Search for the cell housing the specified text and yield its (X, Y) center coordinate. 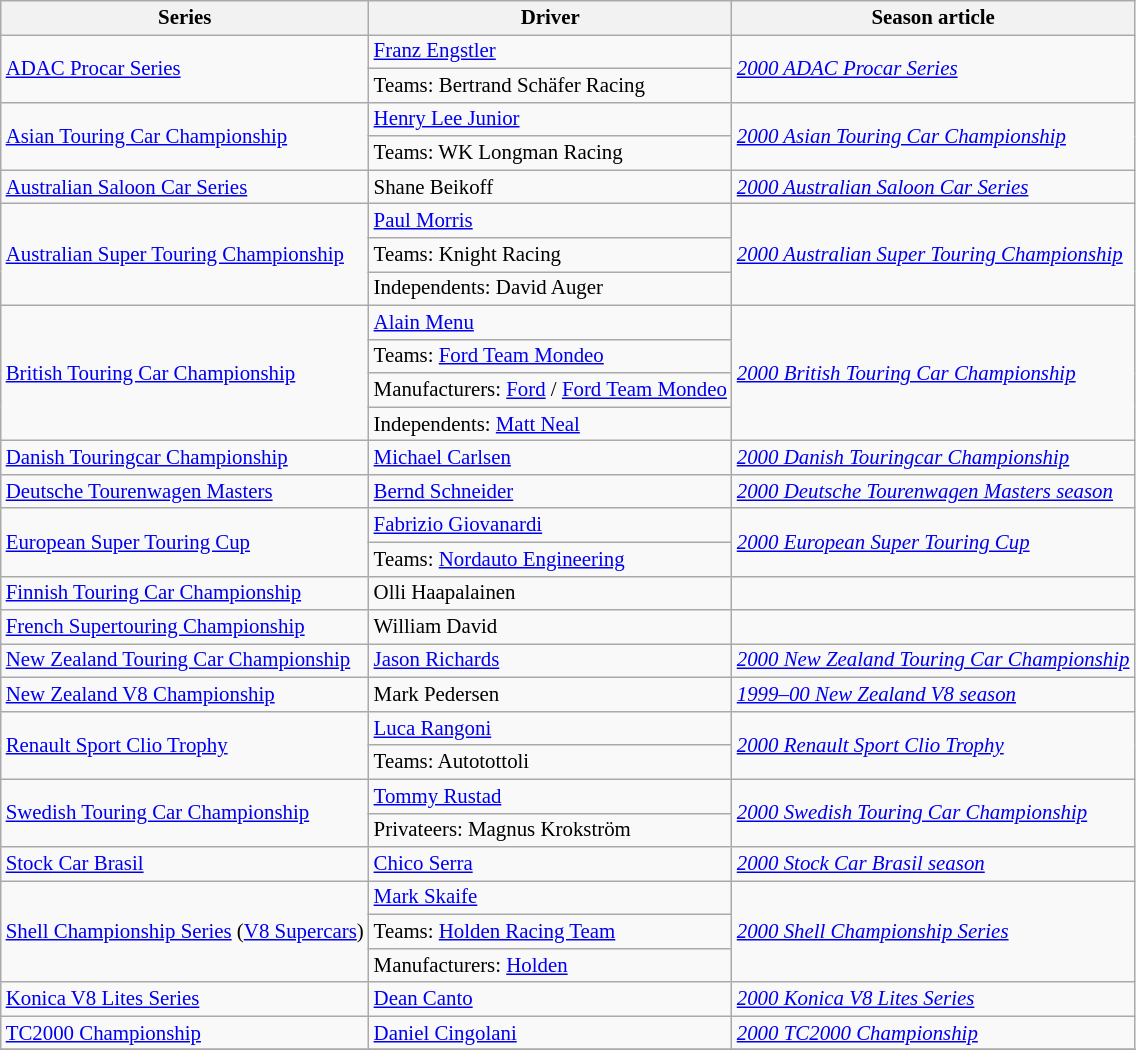
Bernd Schneider (550, 491)
2000 Stock Car Brasil season (934, 864)
Jason Richards (550, 661)
2000 ADAC Procar Series (934, 68)
1999–00 New Zealand V8 season (934, 695)
Australian Saloon Car Series (185, 187)
2000 New Zealand Touring Car Championship (934, 661)
Michael Carlsen (550, 458)
Teams: Ford Team Mondeo (550, 356)
Renault Sport Clio Trophy (185, 745)
2000 Shell Championship Series (934, 932)
ADAC Procar Series (185, 68)
2000 European Super Touring Cup (934, 542)
Mark Skaife (550, 898)
2000 Australian Super Touring Championship (934, 255)
Henry Lee Junior (550, 119)
Mark Pedersen (550, 695)
Independents: Matt Neal (550, 424)
New Zealand Touring Car Championship (185, 661)
2000 Swedish Touring Car Championship (934, 813)
Privateers: Magnus Krokström (550, 830)
New Zealand V8 Championship (185, 695)
TC2000 Championship (185, 1033)
Teams: Knight Racing (550, 255)
2000 Konica V8 Lites Series (934, 999)
Season article (934, 18)
Asian Touring Car Championship (185, 136)
Teams: WK Longman Racing (550, 153)
British Touring Car Championship (185, 372)
Manufacturers: Ford / Ford Team Mondeo (550, 390)
2000 TC2000 Championship (934, 1033)
Shane Beikoff (550, 187)
Manufacturers: Holden (550, 965)
Teams: Holden Racing Team (550, 931)
French Supertouring Championship (185, 627)
Teams: Bertrand Schäfer Racing (550, 85)
William David (550, 627)
European Super Touring Cup (185, 542)
Paul Morris (550, 221)
Olli Haapalainen (550, 593)
2000 Deutsche Tourenwagen Masters season (934, 491)
Fabrizio Giovanardi (550, 525)
Chico Serra (550, 864)
Konica V8 Lites Series (185, 999)
Danish Touringcar Championship (185, 458)
2000 Australian Saloon Car Series (934, 187)
2000 British Touring Car Championship (934, 372)
Series (185, 18)
Franz Engstler (550, 51)
Alain Menu (550, 322)
Independents: David Auger (550, 288)
Daniel Cingolani (550, 1033)
2000 Renault Sport Clio Trophy (934, 745)
Deutsche Tourenwagen Masters (185, 491)
Australian Super Touring Championship (185, 255)
2000 Asian Touring Car Championship (934, 136)
Luca Rangoni (550, 728)
Finnish Touring Car Championship (185, 593)
Tommy Rustad (550, 796)
Shell Championship Series (V8 Supercars) (185, 932)
Teams: Autotottoli (550, 762)
2000 Danish Touringcar Championship (934, 458)
Swedish Touring Car Championship (185, 813)
Driver (550, 18)
Teams: Nordauto Engineering (550, 559)
Stock Car Brasil (185, 864)
Dean Canto (550, 999)
